Detect which cell encompasses the target text, then output its [X, Y] center coordinate. 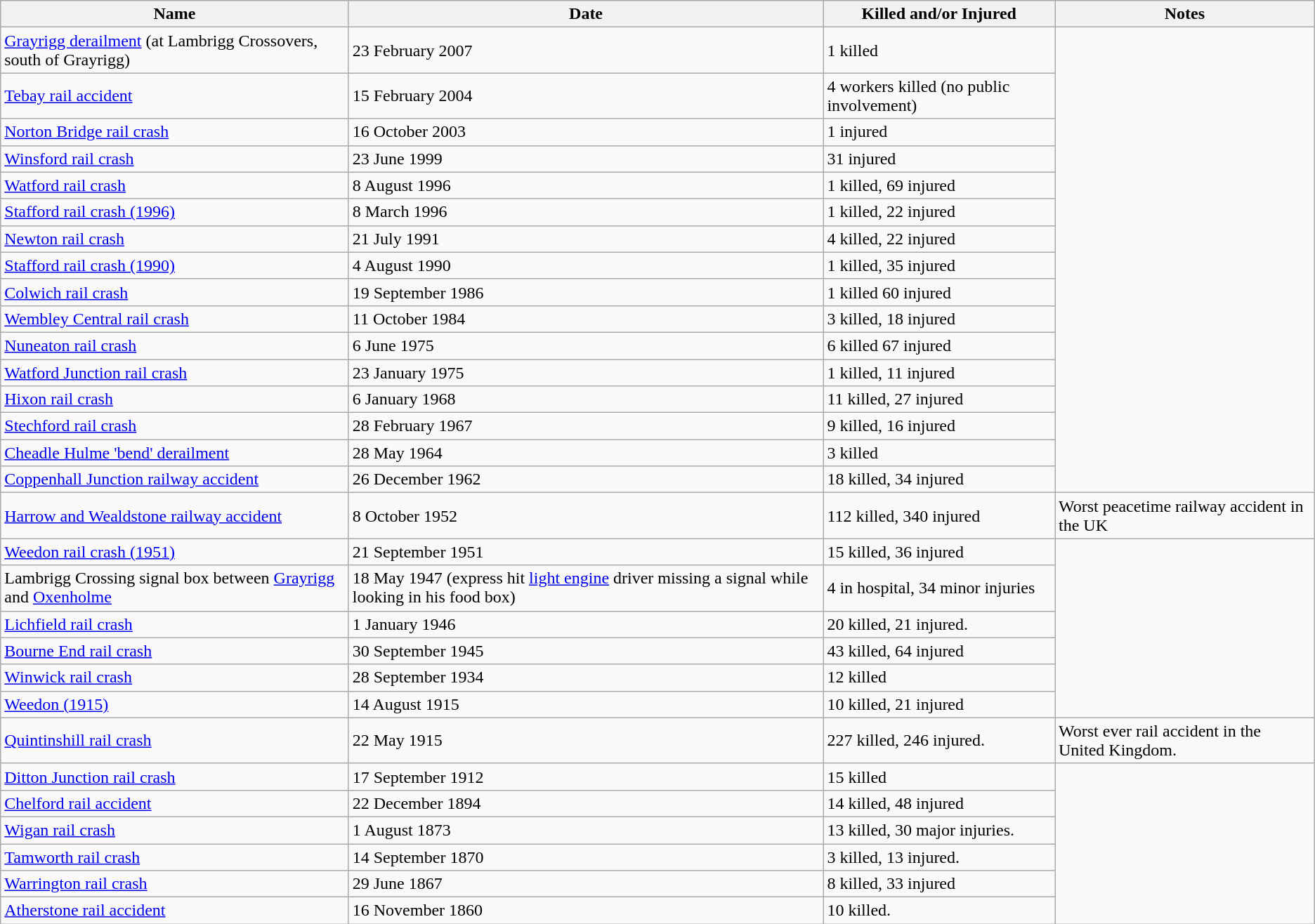
Stechford rail crash [174, 426]
8 killed, 33 injured [939, 884]
Wigan rail crash [174, 830]
Warrington rail crash [174, 884]
14 August 1915 [586, 704]
Coppenhall Junction railway accident [174, 480]
1 killed 60 injured [939, 292]
23 June 1999 [586, 159]
20 killed, 21 injured. [939, 624]
4 workers killed (no public involvement) [939, 95]
1 January 1946 [586, 624]
28 September 1934 [586, 678]
Nuneaton rail crash [174, 345]
3 killed, 18 injured [939, 319]
1 injured [939, 132]
23 February 2007 [586, 51]
Harrow and Wealdstone railway accident [174, 515]
8 October 1952 [586, 515]
1 killed, 35 injured [939, 265]
11 killed, 27 injured [939, 400]
19 September 1986 [586, 292]
Colwich rail crash [174, 292]
Weedon rail crash (1951) [174, 552]
11 October 1984 [586, 319]
Name [174, 14]
Watford rail crash [174, 185]
8 March 1996 [586, 212]
17 September 1912 [586, 777]
12 killed [939, 678]
Tebay rail accident [174, 95]
6 June 1975 [586, 345]
Watford Junction rail crash [174, 373]
29 June 1867 [586, 884]
227 killed, 246 injured. [939, 740]
Tamworth rail crash [174, 857]
Stafford rail crash (1996) [174, 212]
21 September 1951 [586, 552]
1 killed, 11 injured [939, 373]
Ditton Junction rail crash [174, 777]
Hixon rail crash [174, 400]
8 August 1996 [586, 185]
3 killed, 13 injured. [939, 857]
22 December 1894 [586, 803]
4 in hospital, 34 minor injuries [939, 588]
31 injured [939, 159]
16 October 2003 [586, 132]
6 January 1968 [586, 400]
30 September 1945 [586, 651]
10 killed. [939, 911]
Norton Bridge rail crash [174, 132]
14 killed, 48 injured [939, 803]
26 December 1962 [586, 480]
1 killed [939, 51]
18 killed, 34 injured [939, 480]
6 killed 67 injured [939, 345]
13 killed, 30 major injuries. [939, 830]
3 killed [939, 453]
Lambrigg Crossing signal box between Grayrigg and Oxenholme [174, 588]
Lichfield rail crash [174, 624]
112 killed, 340 injured [939, 515]
Worst ever rail accident in the United Kingdom. [1185, 740]
10 killed, 21 injured [939, 704]
21 July 1991 [586, 239]
4 killed, 22 injured [939, 239]
15 February 2004 [586, 95]
Notes [1185, 14]
22 May 1915 [586, 740]
9 killed, 16 injured [939, 426]
Chelford rail accident [174, 803]
Stafford rail crash (1990) [174, 265]
Winwick rail crash [174, 678]
Wembley Central rail crash [174, 319]
Bourne End rail crash [174, 651]
Quintinshill rail crash [174, 740]
Cheadle Hulme 'bend' derailment [174, 453]
Killed and/or Injured [939, 14]
15 killed [939, 777]
Date [586, 14]
16 November 1860 [586, 911]
1 killed, 22 injured [939, 212]
Newton rail crash [174, 239]
28 February 1967 [586, 426]
Grayrigg derailment (at Lambrigg Crossovers, south of Grayrigg) [174, 51]
4 August 1990 [586, 265]
1 killed, 69 injured [939, 185]
15 killed, 36 injured [939, 552]
1 August 1873 [586, 830]
Worst peacetime railway accident in the UK [1185, 515]
14 September 1870 [586, 857]
43 killed, 64 injured [939, 651]
28 May 1964 [586, 453]
Winsford rail crash [174, 159]
23 January 1975 [586, 373]
18 May 1947 (express hit light engine driver missing a signal while looking in his food box) [586, 588]
Weedon (1915) [174, 704]
Atherstone rail accident [174, 911]
